Return [X, Y] of the center of cell containing provided text 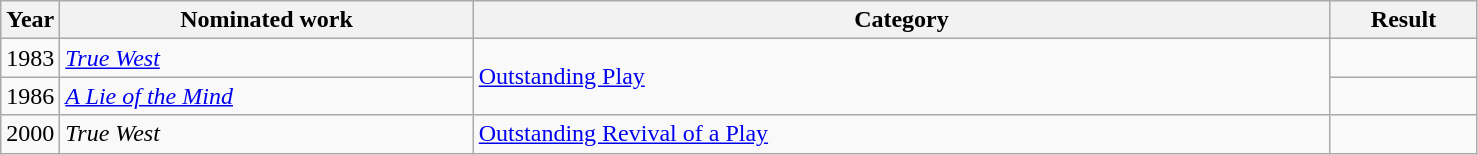
Nominated work [266, 20]
Year [30, 20]
2000 [30, 134]
Category [901, 20]
Outstanding Play [901, 77]
Outstanding Revival of a Play [901, 134]
Result [1404, 20]
A Lie of the Mind [266, 96]
1986 [30, 96]
1983 [30, 58]
